Find where the given text appears and provide that cell's center as [X, Y] coordinate. 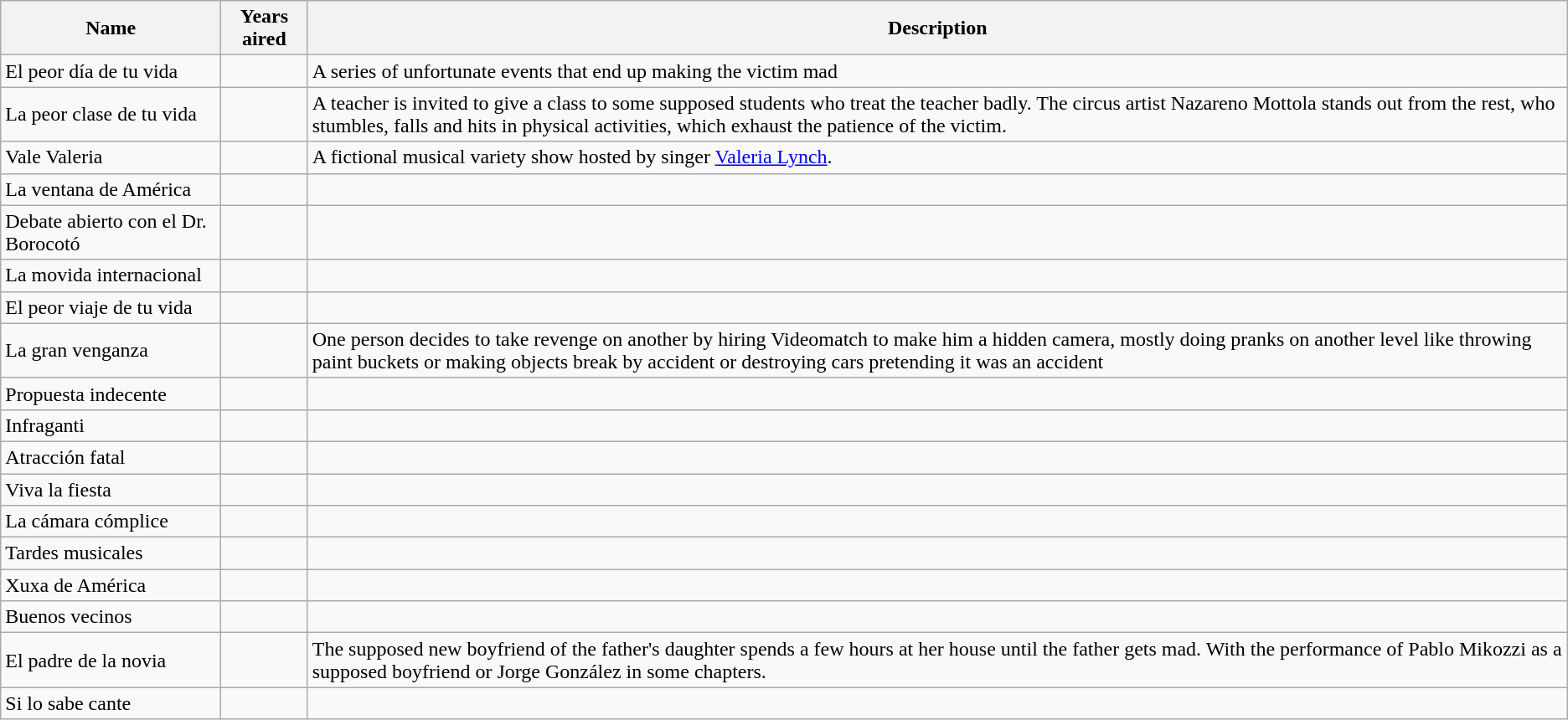
Xuxa de América [111, 585]
A series of unfortunate events that end up making the victim mad [937, 71]
El peor día de tu vida [111, 71]
El peor viaje de tu vida [111, 307]
Atracción fatal [111, 457]
A fictional musical variety show hosted by singer Valeria Lynch. [937, 157]
Vale Valeria [111, 157]
Tardes musicales [111, 553]
La gran venganza [111, 350]
La movida internacional [111, 275]
Infraganti [111, 425]
El padre de la novia [111, 660]
La ventana de América [111, 189]
Description [937, 28]
Si lo sabe cante [111, 703]
Debate abierto con el Dr. Borocotó [111, 233]
La cámara cómplice [111, 522]
Viva la fiesta [111, 490]
Name [111, 28]
Years aired [265, 28]
La peor clase de tu vida [111, 114]
Buenos vecinos [111, 617]
Propuesta indecente [111, 393]
